Locate the cell with the specified text and output its [X, Y] center coordinate. 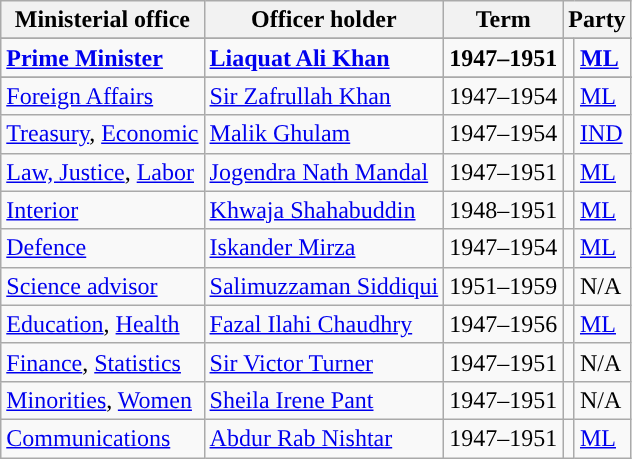
1948–1951 [504, 210]
Communications [102, 438]
Science advisor [102, 286]
Ministerial office [102, 20]
Minorities, Women [102, 400]
Interior [102, 210]
Officer holder [324, 20]
Malik Ghulam [324, 134]
Salimuzzaman Siddiqui [324, 286]
Fazal Ilahi Chaudhry [324, 324]
Treasury, Economic [102, 134]
Abdur Rab Nishtar [324, 438]
Prime Minister [102, 58]
1951–1959 [504, 286]
Law, Justice, Labor [102, 172]
Jogendra Nath Mandal [324, 172]
Iskander Mirza [324, 248]
Sir Victor Turner [324, 362]
Khwaja Shahabuddin [324, 210]
Finance, Statistics [102, 362]
Term [504, 20]
Defence [102, 248]
Sir Zafrullah Khan [324, 96]
Foreign Affairs [102, 96]
Liaquat Ali Khan [324, 58]
Sheila Irene Pant [324, 400]
Party [597, 20]
Education, Health [102, 324]
1947–1956 [504, 324]
IND [602, 134]
